Capture the cell that displays the provided text and extract its (X, Y) central coordinate. 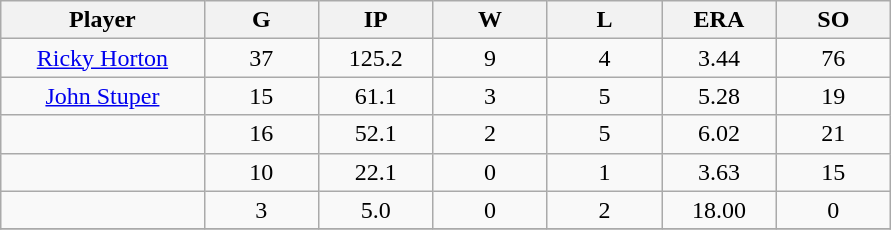
W (490, 20)
21 (834, 134)
3.44 (719, 58)
10 (261, 172)
L (604, 20)
5.28 (719, 96)
3.63 (719, 172)
22.1 (376, 172)
16 (261, 134)
Player (102, 20)
19 (834, 96)
6.02 (719, 134)
5.0 (376, 210)
G (261, 20)
SO (834, 20)
37 (261, 58)
18.00 (719, 210)
Ricky Horton (102, 58)
IP (376, 20)
4 (604, 58)
John Stuper (102, 96)
76 (834, 58)
61.1 (376, 96)
52.1 (376, 134)
ERA (719, 20)
9 (490, 58)
1 (604, 172)
125.2 (376, 58)
